Provide the (X, Y) coordinate of the cell's center where the given text is located.  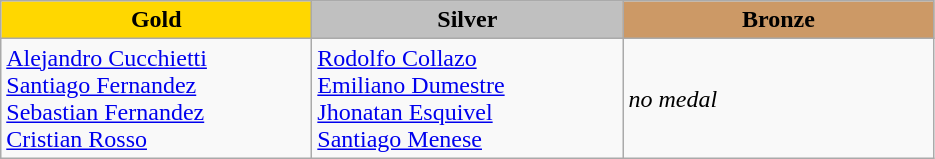
Rodolfo CollazoEmiliano DumestreJhonatan EsquivelSantiago Menese (468, 98)
Alejandro CucchiettiSantiago FernandezSebastian FernandezCristian Rosso (156, 98)
no medal (778, 98)
Silver (468, 20)
Gold (156, 20)
Bronze (778, 20)
